Capture the cell that displays the provided text and extract its (X, Y) central coordinate. 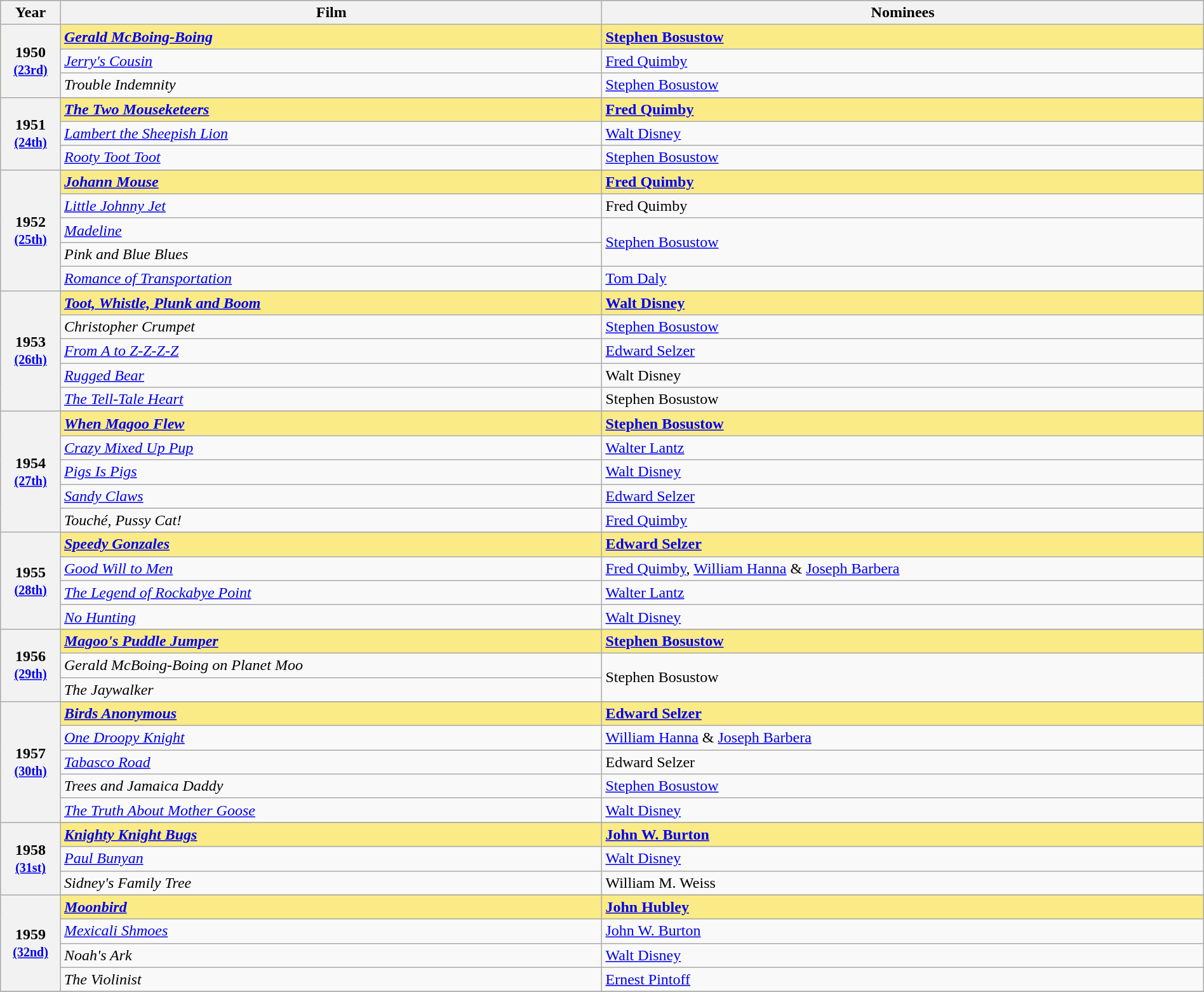
Trouble Indemnity (331, 85)
Knighty Knight Bugs (331, 834)
Fred Quimby, William Hanna & Joseph Barbera (903, 568)
The Violinist (331, 979)
The Legend of Rockabye Point (331, 593)
The Tell-Tale Heart (331, 399)
Mexicali Shmoes (331, 931)
Sidney's Family Tree (331, 883)
Madeline (331, 230)
Film (331, 13)
1952(25th) (30, 230)
One Droopy Knight (331, 738)
Gerald McBoing-Boing on Planet Moo (331, 665)
Pink and Blue Blues (331, 254)
Good Will to Men (331, 568)
From A to Z-Z-Z-Z (331, 351)
The Two Mouseketeers (331, 109)
Little Johnny Jet (331, 206)
No Hunting (331, 617)
Trees and Jamaica Daddy (331, 786)
Toot, Whistle, Plunk and Boom (331, 303)
John Hubley (903, 907)
Moonbird (331, 907)
1951(24th) (30, 133)
Tabasco Road (331, 762)
The Jaywalker (331, 689)
1957(30th) (30, 762)
Magoo's Puddle Jumper (331, 641)
William M. Weiss (903, 883)
Paul Bunyan (331, 859)
1954(27th) (30, 472)
Birds Anonymous (331, 714)
1950(23rd) (30, 61)
Lambert the Sheepish Lion (331, 133)
Sandy Claws (331, 496)
Speedy Gonzales (331, 544)
1955(28th) (30, 580)
Gerald McBoing-Boing (331, 37)
Ernest Pintoff (903, 979)
When Magoo Flew (331, 424)
1956(29th) (30, 665)
Johann Mouse (331, 182)
Christopher Crumpet (331, 327)
Crazy Mixed Up Pup (331, 448)
Touché, Pussy Cat! (331, 520)
Noah's Ark (331, 955)
1958(31st) (30, 859)
William Hanna & Joseph Barbera (903, 738)
Rooty Toot Toot (331, 158)
Nominees (903, 13)
Year (30, 13)
Pigs Is Pigs (331, 472)
Romance of Transportation (331, 278)
1953(26th) (30, 351)
1959(32nd) (30, 943)
Rugged Bear (331, 375)
Jerry's Cousin (331, 61)
The Truth About Mother Goose (331, 810)
Tom Daly (903, 278)
